Search for the cell housing the specified text and yield its [x, y] center coordinate. 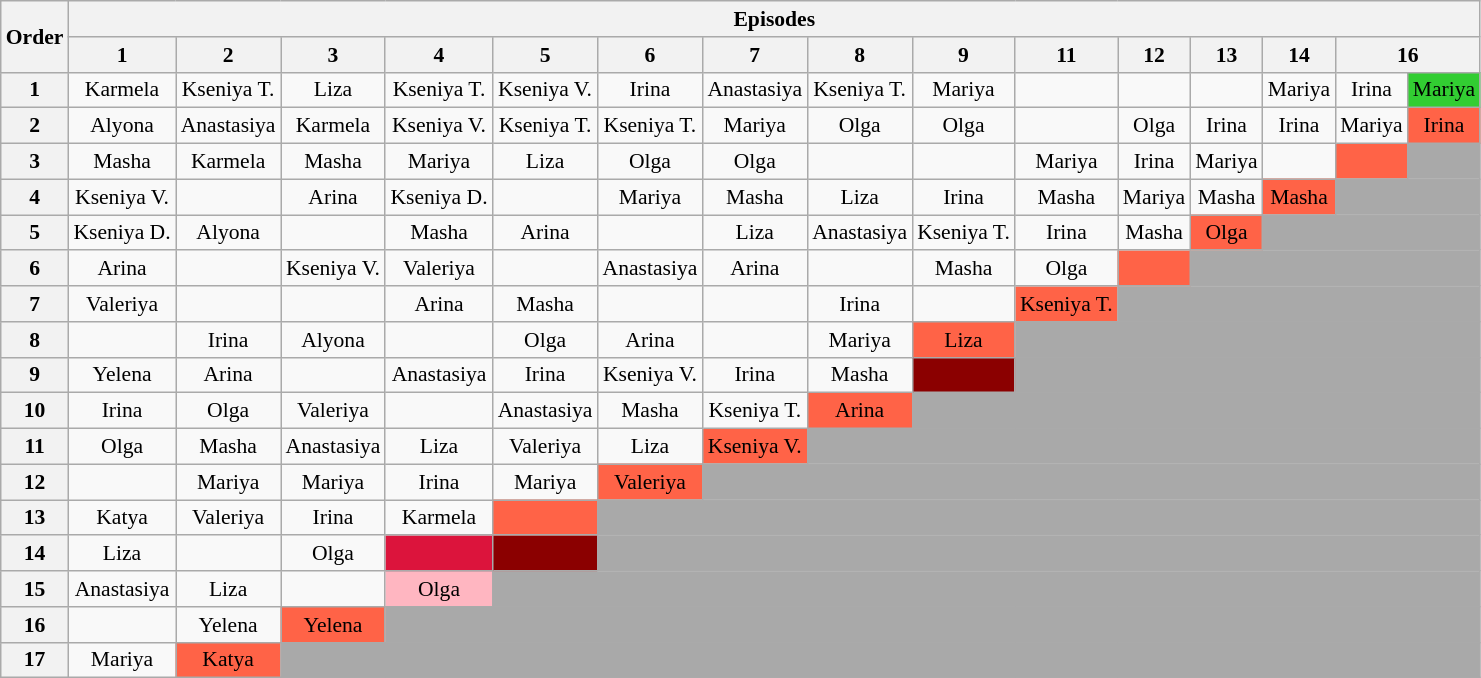
Episodes [774, 19]
17 [35, 660]
10 [35, 411]
15 [35, 589]
Order [35, 36]
